Determine the [X, Y] coordinate at the center of the cell enclosing the given text.  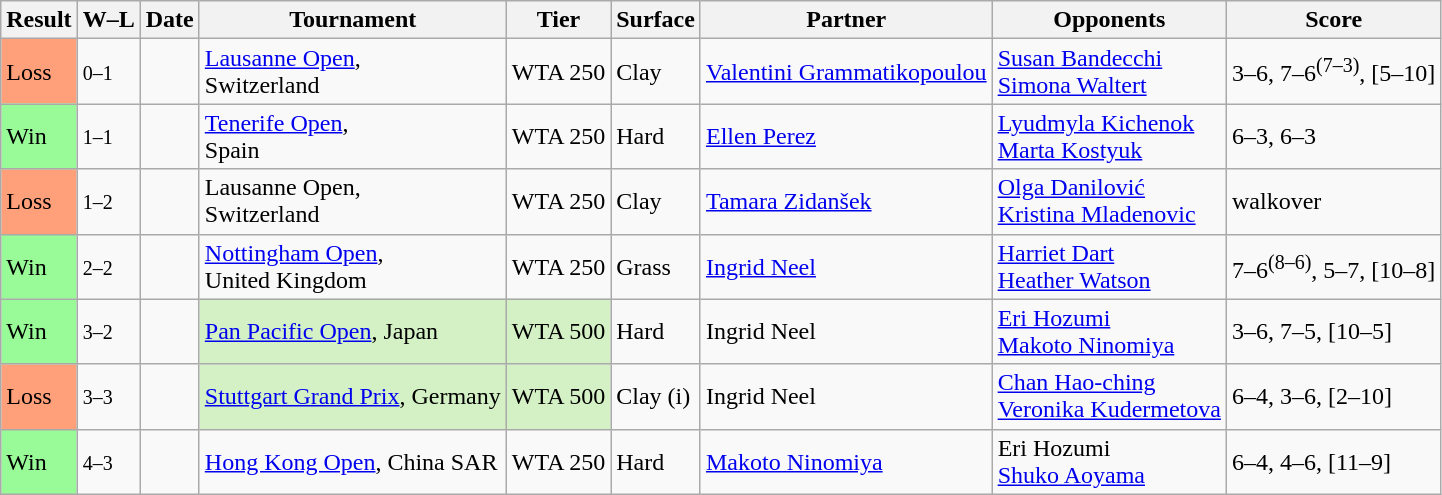
6–4, 4–6, [11–9] [1333, 462]
Nottingham Open, United Kingdom [352, 266]
Valentini Grammatikopoulou [846, 72]
2–2 [108, 266]
Tier [558, 20]
Pan Pacific Open, Japan [352, 332]
Olga Danilović Kristina Mladenovic [1109, 202]
Harriet Dart Heather Watson [1109, 266]
Grass [656, 266]
W–L [108, 20]
6–4, 3–6, [2–10] [1333, 396]
Makoto Ninomiya [846, 462]
1–2 [108, 202]
Date [170, 20]
Clay (i) [656, 396]
Stuttgart Grand Prix, Germany [352, 396]
Ellen Perez [846, 136]
3–3 [108, 396]
1–1 [108, 136]
0–1 [108, 72]
3–2 [108, 332]
Lyudmyla Kichenok Marta Kostyuk [1109, 136]
Tournament [352, 20]
Hong Kong Open, China SAR [352, 462]
Result [39, 20]
Eri Hozumi Shuko Aoyama [1109, 462]
4–3 [108, 462]
7–6(8–6), 5–7, [10–8] [1333, 266]
Score [1333, 20]
Chan Hao-ching Veronika Kudermetova [1109, 396]
3–6, 7–5, [10–5] [1333, 332]
Eri Hozumi Makoto Ninomiya [1109, 332]
walkover [1333, 202]
Susan Bandecchi Simona Waltert [1109, 72]
Tenerife Open, Spain [352, 136]
3–6, 7–6(7–3), [5–10] [1333, 72]
6–3, 6–3 [1333, 136]
Tamara Zidanšek [846, 202]
Opponents [1109, 20]
Surface [656, 20]
Partner [846, 20]
